Determine the [x, y] coordinate at the center of the cell enclosing the given text.  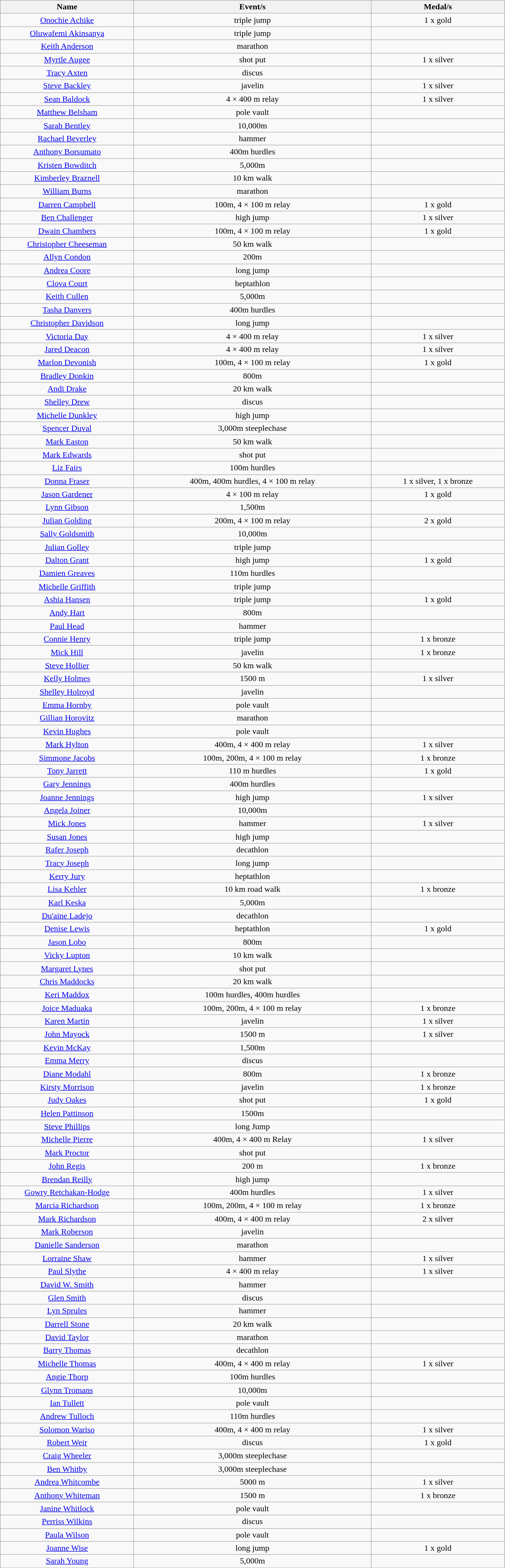
400m, 4 × 400 m Relay [252, 1140]
1500m [252, 1113]
Dwain Chambers [67, 231]
Jared Deacon [67, 349]
Darrell Stone [67, 1324]
Keith Cullen [67, 297]
Danielle Sanderson [67, 1245]
Michelle Pierre [67, 1140]
Mark Richardson [67, 1218]
Bradley Donkin [67, 375]
Darren Campbell [67, 205]
2 x silver [438, 1218]
Susan Jones [67, 837]
Chris Maddocks [67, 981]
Mark Hylton [67, 744]
Glen Smith [67, 1298]
Andi Drake [67, 389]
Rachael Beverley [67, 138]
Tasha Danvers [67, 310]
Brendan Reilly [67, 1179]
Damien Greaves [67, 573]
200m [252, 257]
Mark Roberson [67, 1232]
Julian Golley [67, 547]
Paula Wilson [67, 1535]
Joice Maduaka [67, 1008]
Julian Golding [67, 520]
Kirsty Morrison [67, 1087]
Keith Anderson [67, 46]
Robert Weir [67, 1443]
Rafer Joseph [67, 850]
200 m [252, 1166]
Denise Lewis [67, 929]
Simmone Jacobs [67, 758]
Christopher Davidson [67, 323]
110 m hurdles [252, 771]
Tracy Axten [67, 73]
Kimberley Braznell [67, 178]
Gary Jennings [67, 784]
Steve Phillips [67, 1126]
Vicky Lupton [67, 955]
Sarah Young [67, 1561]
Anthony Whiteman [67, 1495]
Dalton Grant [67, 560]
Judy Oakes [67, 1100]
Diane Modahl [67, 1074]
10 km road walk [252, 889]
Helen Pattinson [67, 1113]
Victoria Day [67, 336]
2 x gold [438, 520]
Kevin Hughes [67, 731]
Paul Head [67, 626]
Onochie Achike [67, 20]
Shelley Drew [67, 402]
Marlon Devonish [67, 362]
Kelly Holmes [67, 679]
Joanne Jennings [67, 797]
David Taylor [67, 1337]
Barry Thomas [67, 1350]
Mark Proctor [67, 1153]
Anthony Borsumato [67, 152]
Paul Slythe [67, 1271]
Karl Keska [67, 903]
Michelle Griffith [67, 587]
200m, 4 × 100 m relay [252, 520]
Perriss Wilkins [67, 1522]
Medal/s [438, 7]
Mark Edwards [67, 455]
Ashia Hansen [67, 600]
Donna Fraser [67, 481]
Liz Fairs [67, 468]
Connie Henry [67, 639]
Karen Martin [67, 1021]
Steve Backley [67, 86]
Lorraine Shaw [67, 1258]
John Mayock [67, 1034]
Myrtle Augee [67, 60]
Glynn Tromans [67, 1390]
Oluwafemi Akinsanya [67, 33]
Keri Maddox [67, 995]
1 x silver, 1 x bronze [438, 481]
Lyn Sprules [67, 1311]
Lynn Gibson [67, 507]
Angela Joiner [67, 810]
Gillian Horovitz [67, 718]
Marcia Richardson [67, 1205]
Margaret Lynes [67, 968]
Gowry Retchakan-Hodge [67, 1192]
Lisa Kehler [67, 889]
4 × 100 m relay [252, 494]
Matthew Belsham [67, 112]
Michelle Thomas [67, 1363]
Jason Lobo [67, 942]
Spencer Duval [67, 428]
Kevin McKay [67, 1048]
Allyn Condon [67, 257]
Tony Jarrett [67, 771]
Ben Whitby [67, 1469]
Craig Wheeler [67, 1456]
William Burns [67, 191]
5000 m [252, 1482]
Steve Hollier [67, 665]
Clova Court [67, 283]
John Regis [67, 1166]
400m, 400m hurdles, 4 × 100 m relay [252, 481]
Event/s [252, 7]
Michelle Dunkley [67, 415]
Name [67, 7]
Mick Hill [67, 652]
Christopher Cheeseman [67, 244]
long Jump [252, 1126]
Emma Merry [67, 1061]
Andrea Coore [67, 270]
Sean Baldock [67, 99]
Mark Easton [67, 442]
David W. Smith [67, 1285]
Tracy Joseph [67, 863]
Mick Jones [67, 824]
Andrew Tulloch [67, 1416]
100m hurdles, 400m hurdles [252, 995]
Du'aine Ladejo [67, 916]
Emma Hornby [67, 705]
Joanne Wise [67, 1548]
Jason Gardener [67, 494]
Kristen Bowditch [67, 165]
Sarah Bentley [67, 125]
Andy Hart [67, 613]
Sally Goldsmith [67, 534]
Solomon Wariso [67, 1430]
Ben Challenger [67, 218]
Ian Tullett [67, 1403]
Kerry Jury [67, 876]
Shelley Holroyd [67, 692]
Angie Thorp [67, 1377]
Andrea Whitcombe [67, 1482]
Janine Whitlock [67, 1508]
